Return the [X, Y] coordinate for the center point of the cell that contains the specified text.  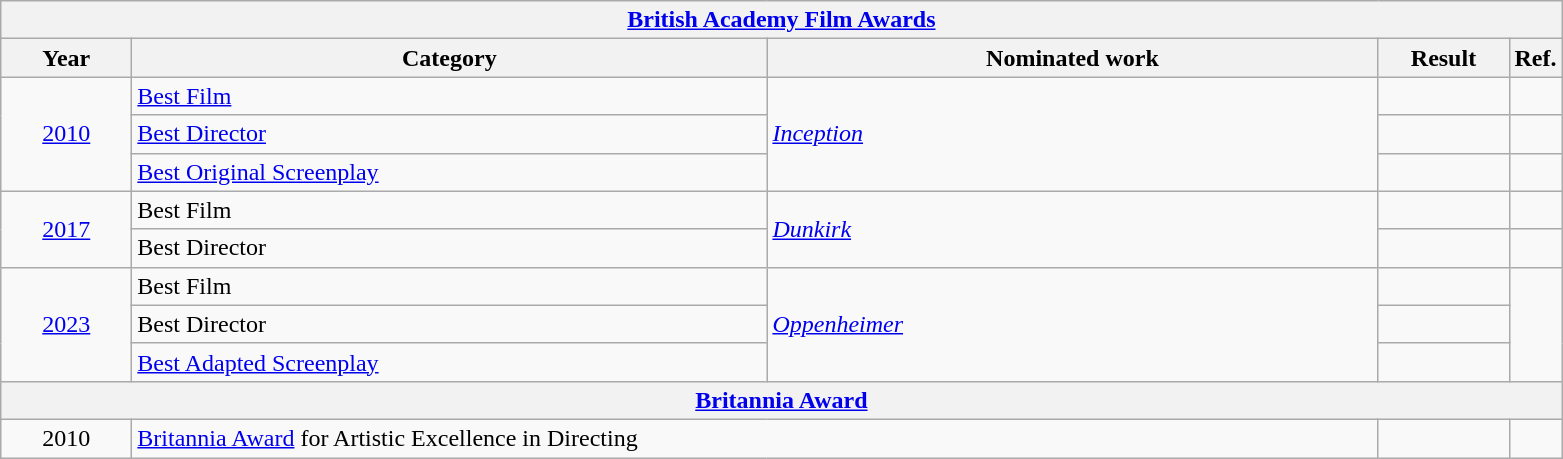
Nominated work [1072, 58]
2023 [66, 324]
Best Adapted Screenplay [450, 362]
Britannia Award [782, 400]
Category [450, 58]
Britannia Award for Artistic Excellence in Directing [755, 438]
Result [1444, 58]
Year [66, 58]
2017 [66, 229]
Dunkirk [1072, 229]
British Academy Film Awards [782, 20]
Inception [1072, 134]
Best Original Screenplay [450, 172]
Oppenheimer [1072, 324]
Ref. [1536, 58]
